Extract the (X, Y) coordinate from the center of the cell holding the provided text.  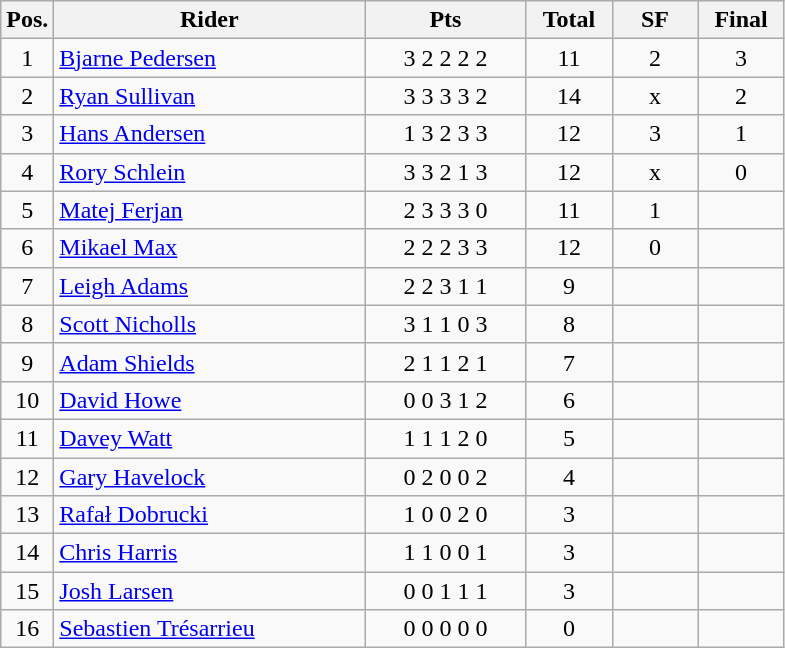
Bjarne Pedersen (210, 58)
Gary Havelock (210, 477)
Davey Watt (210, 438)
2 1 1 2 1 (446, 362)
Chris Harris (210, 553)
Rory Schlein (210, 172)
Final (741, 20)
1 1 1 2 0 (446, 438)
2 3 3 3 0 (446, 210)
Rafał Dobrucki (210, 515)
3 1 1 0 3 (446, 324)
Hans Andersen (210, 134)
13 (28, 515)
3 3 2 1 3 (446, 172)
1 3 2 3 3 (446, 134)
Mikael Max (210, 248)
0 0 3 1 2 (446, 400)
1 0 0 2 0 (446, 515)
10 (28, 400)
Pts (446, 20)
Josh Larsen (210, 591)
3 3 3 3 2 (446, 96)
David Howe (210, 400)
Adam Shields (210, 362)
SF (655, 20)
Rider (210, 20)
16 (28, 629)
3 2 2 2 2 (446, 58)
2 2 2 3 3 (446, 248)
0 0 0 0 0 (446, 629)
Leigh Adams (210, 286)
Total (569, 20)
15 (28, 591)
Sebastien Trésarrieu (210, 629)
1 1 0 0 1 (446, 553)
2 2 3 1 1 (446, 286)
Pos. (28, 20)
0 0 1 1 1 (446, 591)
Scott Nicholls (210, 324)
Matej Ferjan (210, 210)
0 2 0 0 2 (446, 477)
Ryan Sullivan (210, 96)
